Identify which cell holds the provided text, then report its [X, Y] central coordinate. 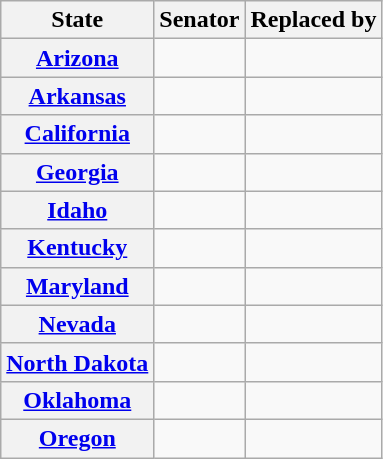
Idaho [78, 210]
Replaced by [314, 20]
Senator [200, 20]
Nevada [78, 324]
Oklahoma [78, 400]
Oregon [78, 438]
North Dakota [78, 362]
Kentucky [78, 248]
Arizona [78, 58]
California [78, 134]
State [78, 20]
Maryland [78, 286]
Georgia [78, 172]
Arkansas [78, 96]
